Detect which cell encompasses the target text, then output its (X, Y) center coordinate. 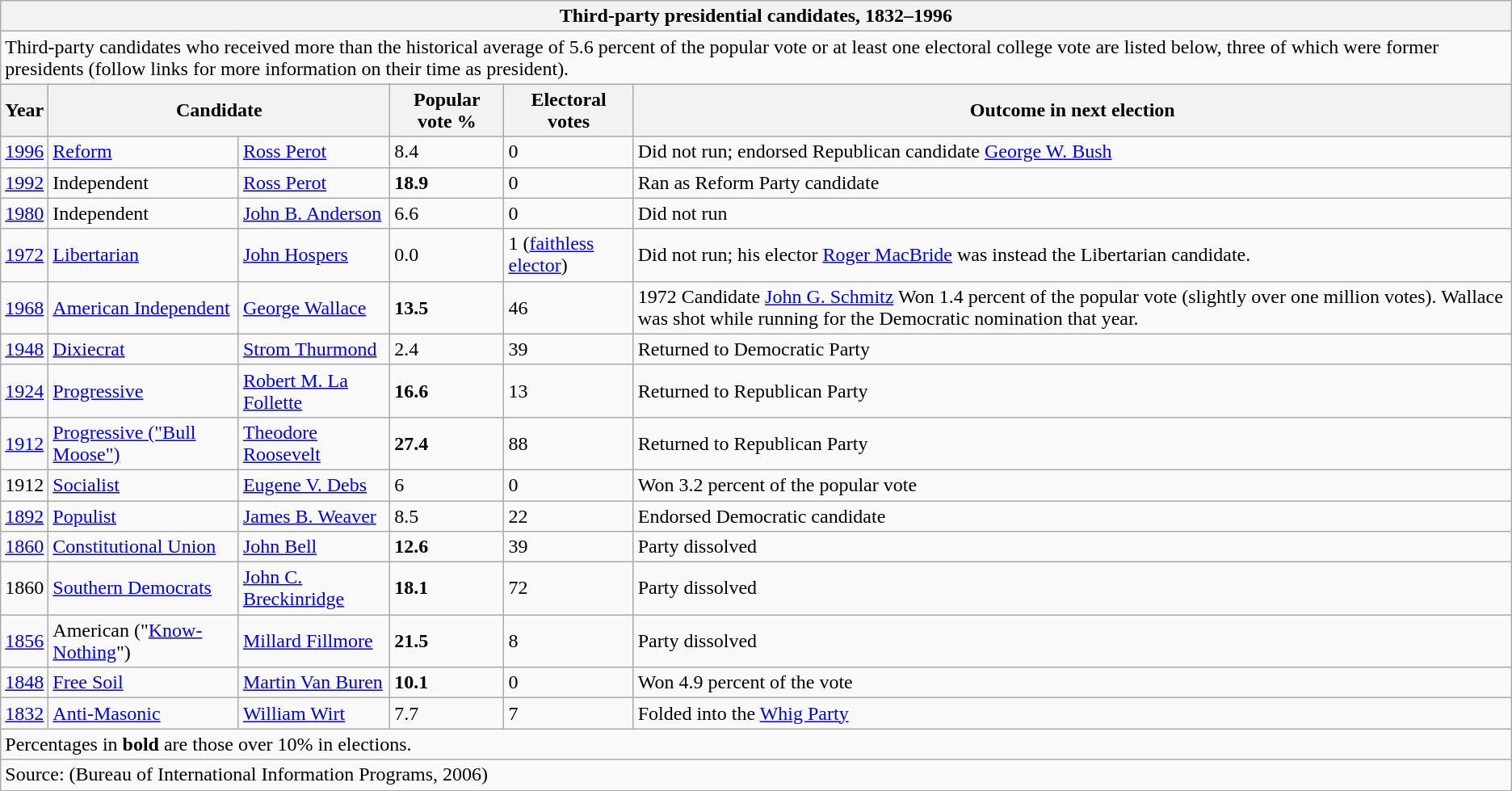
1972 (24, 255)
7.7 (447, 713)
American ("Know-Nothing") (144, 642)
13.5 (447, 307)
American Independent (144, 307)
46 (569, 307)
2.4 (447, 349)
Robert M. La Follette (313, 391)
1996 (24, 152)
Populist (144, 516)
8 (569, 642)
Popular vote % (447, 110)
James B. Weaver (313, 516)
1832 (24, 713)
0.0 (447, 255)
1848 (24, 683)
Third-party presidential candidates, 1832–1996 (756, 16)
13 (569, 391)
1980 (24, 213)
Reform (144, 152)
22 (569, 516)
Theodore Roosevelt (313, 443)
18.1 (447, 588)
Did not run; his elector Roger MacBride was instead the Libertarian candidate. (1073, 255)
Endorsed Democratic candidate (1073, 516)
18.9 (447, 183)
Free Soil (144, 683)
Strom Thurmond (313, 349)
1924 (24, 391)
Millard Fillmore (313, 642)
Ran as Reform Party candidate (1073, 183)
27.4 (447, 443)
6 (447, 485)
Returned to Democratic Party (1073, 349)
10.1 (447, 683)
Eugene V. Debs (313, 485)
1856 (24, 642)
Martin Van Buren (313, 683)
Won 3.2 percent of the popular vote (1073, 485)
8.4 (447, 152)
Libertarian (144, 255)
Did not run (1073, 213)
Did not run; endorsed Republican candidate George W. Bush (1073, 152)
Progressive ("Bull Moose") (144, 443)
John Bell (313, 547)
Constitutional Union (144, 547)
George Wallace (313, 307)
Socialist (144, 485)
8.5 (447, 516)
Southern Democrats (144, 588)
72 (569, 588)
16.6 (447, 391)
Percentages in bold are those over 10% in elections. (756, 744)
Outcome in next election (1073, 110)
Dixiecrat (144, 349)
1968 (24, 307)
Candidate (220, 110)
Source: (Bureau of International Information Programs, 2006) (756, 775)
88 (569, 443)
1948 (24, 349)
21.5 (447, 642)
Progressive (144, 391)
Won 4.9 percent of the vote (1073, 683)
Electoral votes (569, 110)
12.6 (447, 547)
Year (24, 110)
1 (faithless elector) (569, 255)
1892 (24, 516)
1992 (24, 183)
John B. Anderson (313, 213)
6.6 (447, 213)
7 (569, 713)
William Wirt (313, 713)
Anti-Masonic (144, 713)
Folded into the Whig Party (1073, 713)
John C. Breckinridge (313, 588)
John Hospers (313, 255)
